Locate the cell with the specified text and output its (X, Y) center coordinate. 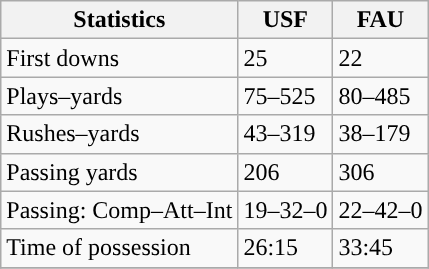
33:45 (380, 248)
Plays–yards (120, 96)
206 (286, 172)
75–525 (286, 96)
Time of possession (120, 248)
22 (380, 58)
First downs (120, 58)
80–485 (380, 96)
USF (286, 20)
Passing: Comp–Att–Int (120, 210)
26:15 (286, 248)
22–42–0 (380, 210)
Statistics (120, 20)
306 (380, 172)
43–319 (286, 134)
Passing yards (120, 172)
25 (286, 58)
19–32–0 (286, 210)
38–179 (380, 134)
FAU (380, 20)
Rushes–yards (120, 134)
